Find where the given text appears and provide that cell's center as (x, y) coordinate. 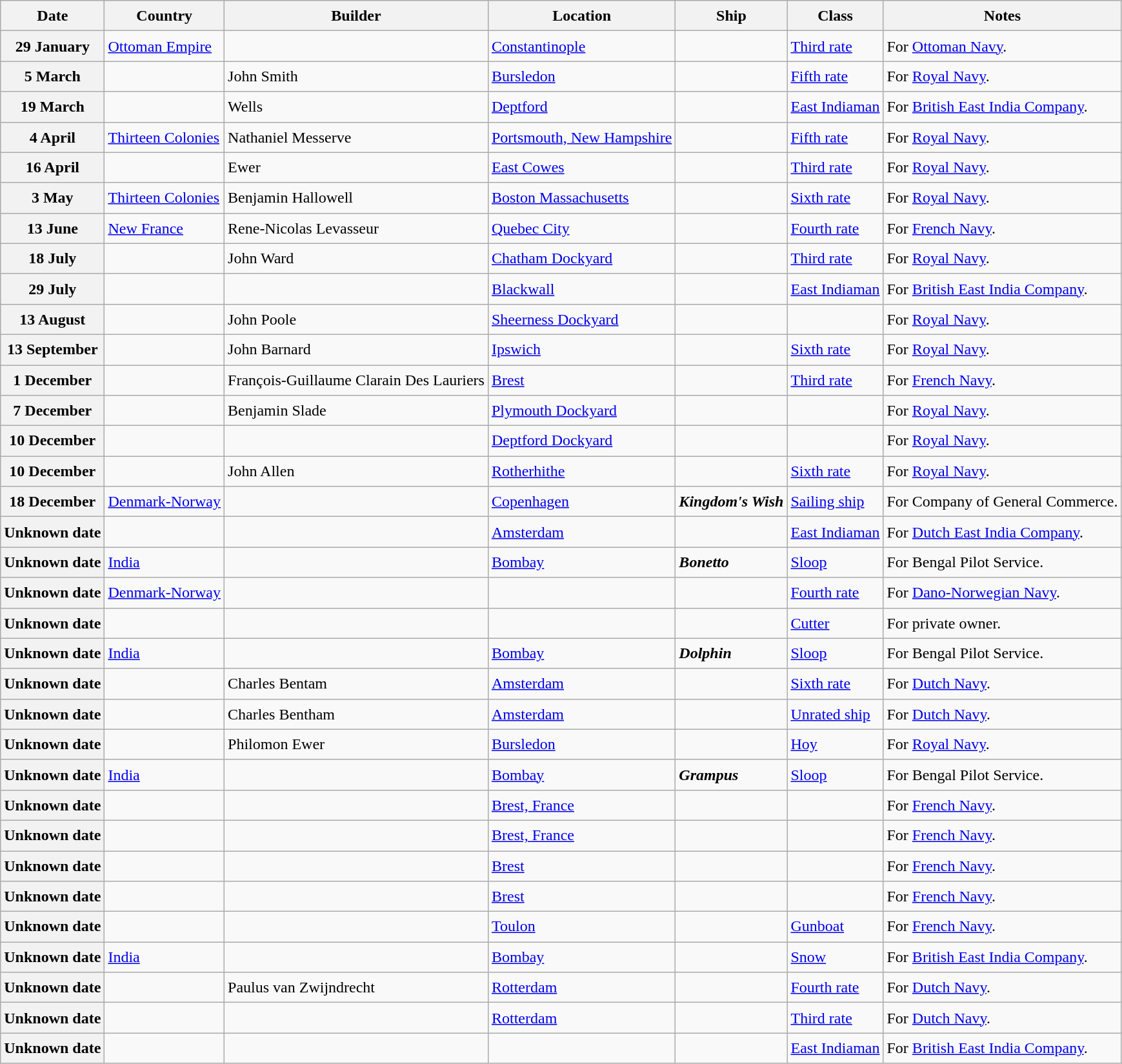
7 December (53, 410)
18 July (53, 258)
19 March (53, 107)
Bonetto (732, 563)
For Company of General Commerce. (1003, 502)
Copenhagen (581, 502)
For Ottoman Navy. (1003, 46)
New France (165, 228)
29 January (53, 46)
Ottoman Empire (165, 46)
Nathaniel Messerve (356, 137)
Location (581, 15)
Rene-Nicolas Levasseur (356, 228)
Paulus van Zwijndrecht (356, 987)
Sheerness Dockyard (581, 319)
Blackwall (581, 289)
Portsmouth, New Hampshire (581, 137)
Benjamin Hallowell (356, 197)
3 May (53, 197)
Benjamin Slade (356, 410)
John Smith (356, 76)
John Barnard (356, 350)
Date (53, 15)
Deptford Dockyard (581, 441)
1 December (53, 381)
Cutter (835, 623)
Notes (1003, 15)
13 September (53, 350)
Dolphin (732, 653)
Boston Massachusetts (581, 197)
16 April (53, 168)
Grampus (732, 774)
Snow (835, 958)
Constantinople (581, 46)
Toulon (581, 927)
Chatham Dockyard (581, 258)
Unrated ship (835, 714)
5 March (53, 76)
Ship (732, 15)
John Ward (356, 258)
Wells (356, 107)
4 April (53, 137)
Builder (356, 15)
Ipswich (581, 350)
Rotherhithe (581, 471)
For private owner. (1003, 623)
Ewer (356, 168)
Charles Bentam (356, 684)
East Cowes (581, 168)
Quebec City (581, 228)
13 August (53, 319)
Gunboat (835, 927)
Philomon Ewer (356, 745)
François-Guillaume Clarain Des Lauriers (356, 381)
13 June (53, 228)
Class (835, 15)
Plymouth Dockyard (581, 410)
18 December (53, 502)
For Dutch East India Company. (1003, 532)
Country (165, 15)
Hoy (835, 745)
Kingdom's Wish (732, 502)
John Allen (356, 471)
John Poole (356, 319)
For Dano-Norwegian Navy. (1003, 592)
Charles Bentham (356, 714)
Sailing ship (835, 502)
29 July (53, 289)
Deptford (581, 107)
